Capture the cell that displays the provided text and extract its (x, y) central coordinate. 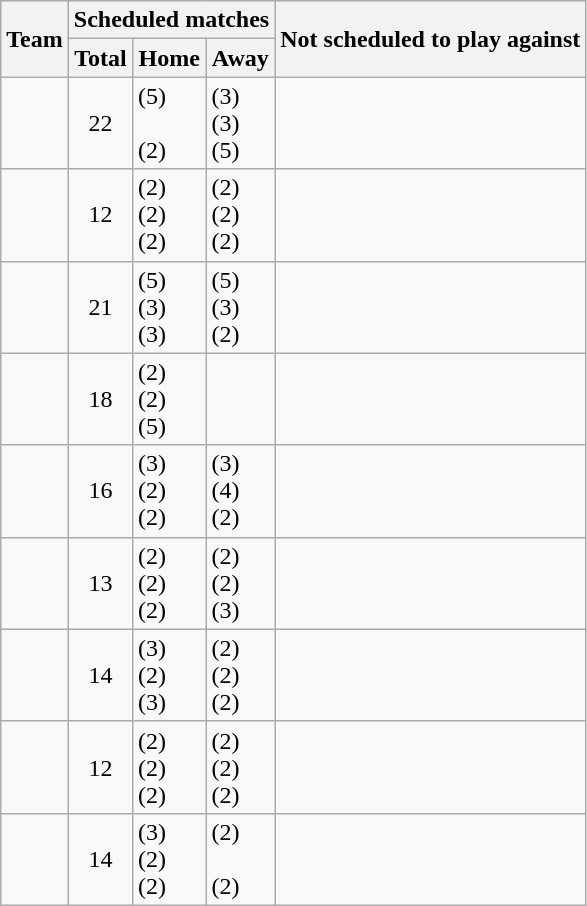
(5) (3) (2) (240, 307)
Total (100, 58)
(5) (2) (170, 123)
(3) (4) (2) (240, 491)
21 (100, 307)
Away (240, 58)
(3) (3) (5) (240, 123)
Not scheduled to play against (430, 39)
Scheduled matches (171, 20)
22 (100, 123)
(2) (2) (240, 859)
(2) (2) (3) (240, 583)
Team (35, 39)
(5) (3) (3) (170, 307)
(3) (2) (3) (170, 675)
13 (100, 583)
Home (170, 58)
16 (100, 491)
18 (100, 399)
(2) (2) (5) (170, 399)
